Identify which cell holds the provided text, then report its [X, Y] central coordinate. 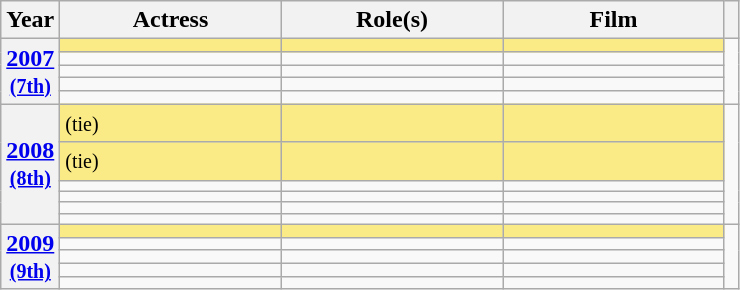
2009 (9th) [30, 256]
Role(s) [392, 20]
Year [30, 20]
2008 (8th) [30, 164]
Actress [170, 20]
Film [614, 20]
2007 (7th) [30, 72]
